Search for the cell housing the specified text and yield its [x, y] center coordinate. 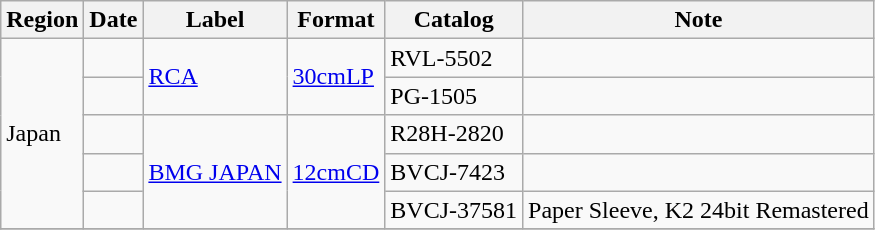
Label [215, 20]
12cmCD [336, 172]
Region [42, 20]
Japan [42, 134]
BVCJ-37581 [454, 210]
Date [114, 20]
BVCJ-7423 [454, 172]
RVL-5502 [454, 58]
Catalog [454, 20]
Note [699, 20]
BMG JAPAN [215, 172]
Paper Sleeve, K2 24bit Remastered [699, 210]
30cmLP [336, 77]
RCA [215, 77]
Format [336, 20]
R28H-2820 [454, 134]
PG-1505 [454, 96]
